Search for the cell housing the specified text and yield its [x, y] center coordinate. 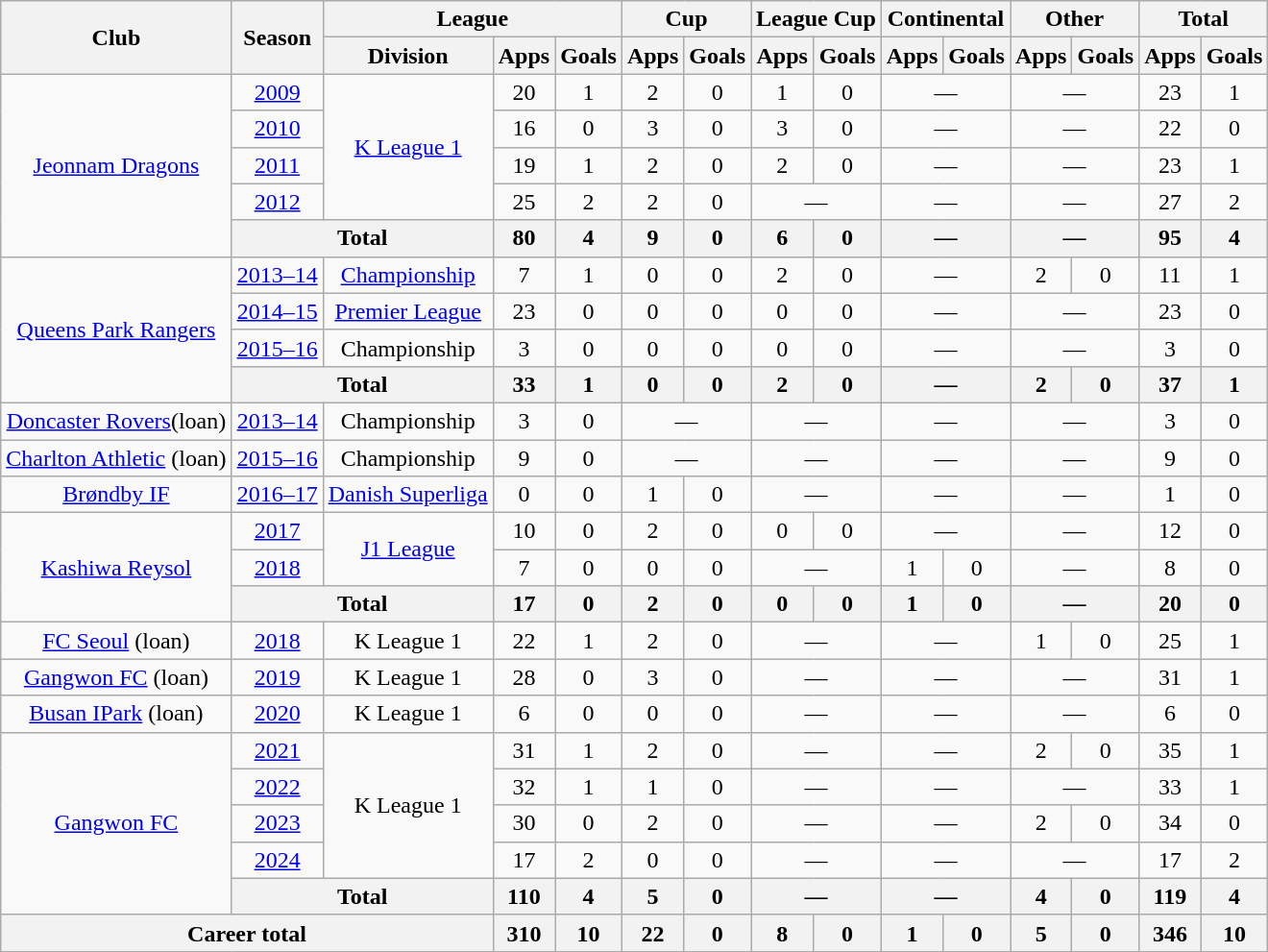
2009 [277, 92]
Busan IPark (loan) [116, 714]
Charlton Athletic (loan) [116, 458]
Gangwon FC (loan) [116, 677]
J1 League [407, 549]
Club [116, 37]
Jeonnam Dragons [116, 165]
FC Seoul (loan) [116, 641]
37 [1170, 384]
Gangwon FC [116, 823]
Division [407, 56]
Kashiwa Reysol [116, 568]
Season [277, 37]
Brøndby IF [116, 495]
2022 [277, 787]
Cup [686, 19]
110 [524, 896]
2023 [277, 823]
95 [1170, 238]
Career total [247, 933]
Doncaster Rovers(loan) [116, 421]
32 [524, 787]
2012 [277, 202]
2020 [277, 714]
12 [1170, 531]
2024 [277, 860]
16 [524, 129]
2014–15 [277, 311]
11 [1170, 275]
Danish Superliga [407, 495]
30 [524, 823]
35 [1170, 750]
346 [1170, 933]
League Cup [817, 19]
Queens Park Rangers [116, 330]
34 [1170, 823]
2017 [277, 531]
Premier League [407, 311]
310 [524, 933]
28 [524, 677]
80 [524, 238]
Continental [945, 19]
2010 [277, 129]
2011 [277, 165]
League [473, 19]
2019 [277, 677]
119 [1170, 896]
19 [524, 165]
Other [1075, 19]
2016–17 [277, 495]
27 [1170, 202]
2021 [277, 750]
